Determine the (x, y) coordinate at the center of the cell enclosing the given text.  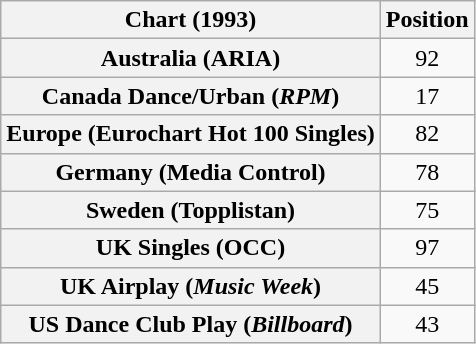
78 (427, 172)
UK Airplay (Music Week) (191, 286)
UK Singles (OCC) (191, 248)
17 (427, 96)
Chart (1993) (191, 20)
Position (427, 20)
43 (427, 324)
97 (427, 248)
82 (427, 134)
45 (427, 286)
Europe (Eurochart Hot 100 Singles) (191, 134)
75 (427, 210)
Australia (ARIA) (191, 58)
Germany (Media Control) (191, 172)
Sweden (Topplistan) (191, 210)
US Dance Club Play (Billboard) (191, 324)
92 (427, 58)
Canada Dance/Urban (RPM) (191, 96)
